Detect which cell encompasses the target text, then output its (x, y) center coordinate. 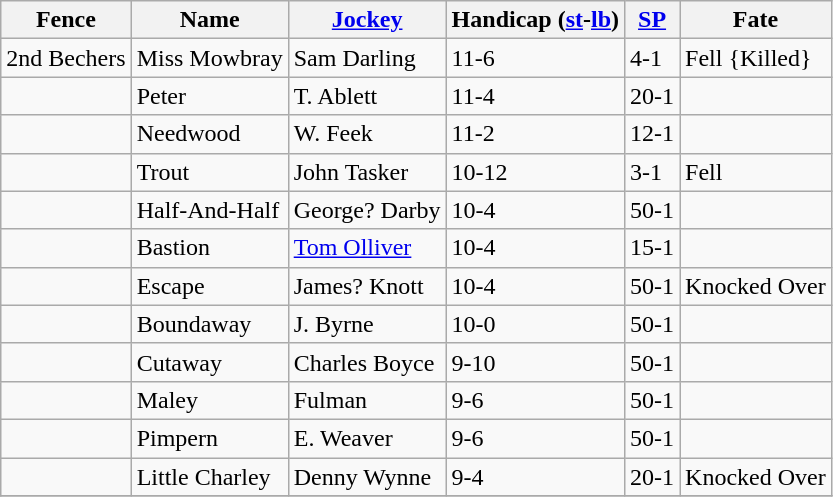
James? Knott (367, 286)
Little Charley (210, 477)
W. Feek (367, 134)
T. Ablett (367, 96)
J. Byrne (367, 324)
SP (652, 20)
Maley (210, 400)
15-1 (652, 248)
Denny Wynne (367, 477)
Tom Olliver (367, 248)
Fate (756, 20)
Fence (66, 20)
Fell {Killed} (756, 58)
11-2 (535, 134)
Half-And-Half (210, 210)
11-6 (535, 58)
Bastion (210, 248)
10-12 (535, 172)
Trout (210, 172)
4-1 (652, 58)
9-4 (535, 477)
John Tasker (367, 172)
Needwood (210, 134)
11-4 (535, 96)
Fell (756, 172)
Peter (210, 96)
George? Darby (367, 210)
10-0 (535, 324)
12-1 (652, 134)
Fulman (367, 400)
Cutaway (210, 362)
Name (210, 20)
Miss Mowbray (210, 58)
9-10 (535, 362)
3-1 (652, 172)
E. Weaver (367, 438)
Escape (210, 286)
Sam Darling (367, 58)
Handicap (st-lb) (535, 20)
2nd Bechers (66, 58)
Charles Boyce (367, 362)
Boundaway (210, 324)
Pimpern (210, 438)
Jockey (367, 20)
